Locate the cell with the specified text and output its (x, y) center coordinate. 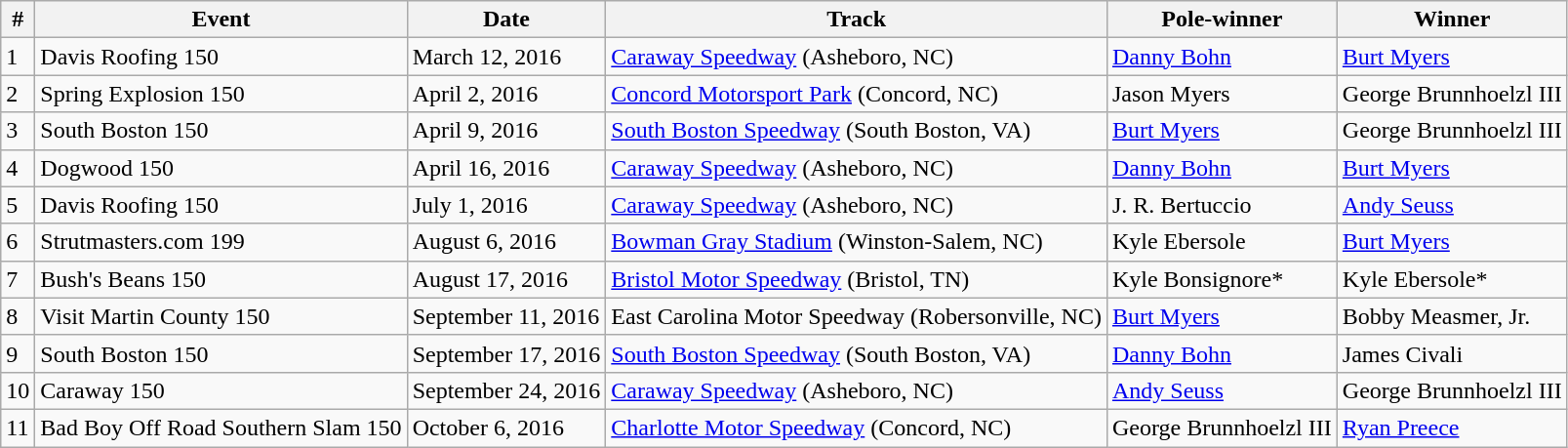
Track (857, 20)
March 12, 2016 (506, 57)
Ryan Preece (1452, 428)
James Civali (1452, 353)
Strutmasters.com 199 (221, 242)
Dogwood 150 (221, 168)
Spring Explosion 150 (221, 94)
Visit Martin County 150 (221, 316)
Kyle Ebersole (1222, 242)
August 6, 2016 (506, 242)
Bristol Motor Speedway (Bristol, TN) (857, 279)
Kyle Ebersole* (1452, 279)
August 17, 2016 (506, 279)
Charlotte Motor Speedway (Concord, NC) (857, 428)
Event (221, 20)
September 24, 2016 (506, 390)
July 1, 2016 (506, 205)
East Carolina Motor Speedway (Robersonville, NC) (857, 316)
Concord Motorsport Park (Concord, NC) (857, 94)
Bush's Beans 150 (221, 279)
8 (18, 316)
6 (18, 242)
September 11, 2016 (506, 316)
5 (18, 205)
Kyle Bonsignore* (1222, 279)
October 6, 2016 (506, 428)
Bobby Measmer, Jr. (1452, 316)
April 2, 2016 (506, 94)
9 (18, 353)
Jason Myers (1222, 94)
11 (18, 428)
Caraway 150 (221, 390)
Bad Boy Off Road Southern Slam 150 (221, 428)
Pole-winner (1222, 20)
April 16, 2016 (506, 168)
4 (18, 168)
7 (18, 279)
# (18, 20)
Winner (1452, 20)
April 9, 2016 (506, 131)
10 (18, 390)
3 (18, 131)
1 (18, 57)
September 17, 2016 (506, 353)
Bowman Gray Stadium (Winston-Salem, NC) (857, 242)
J. R. Bertuccio (1222, 205)
Date (506, 20)
2 (18, 94)
